Extract the [X, Y] coordinate from the center of the cell holding the provided text.  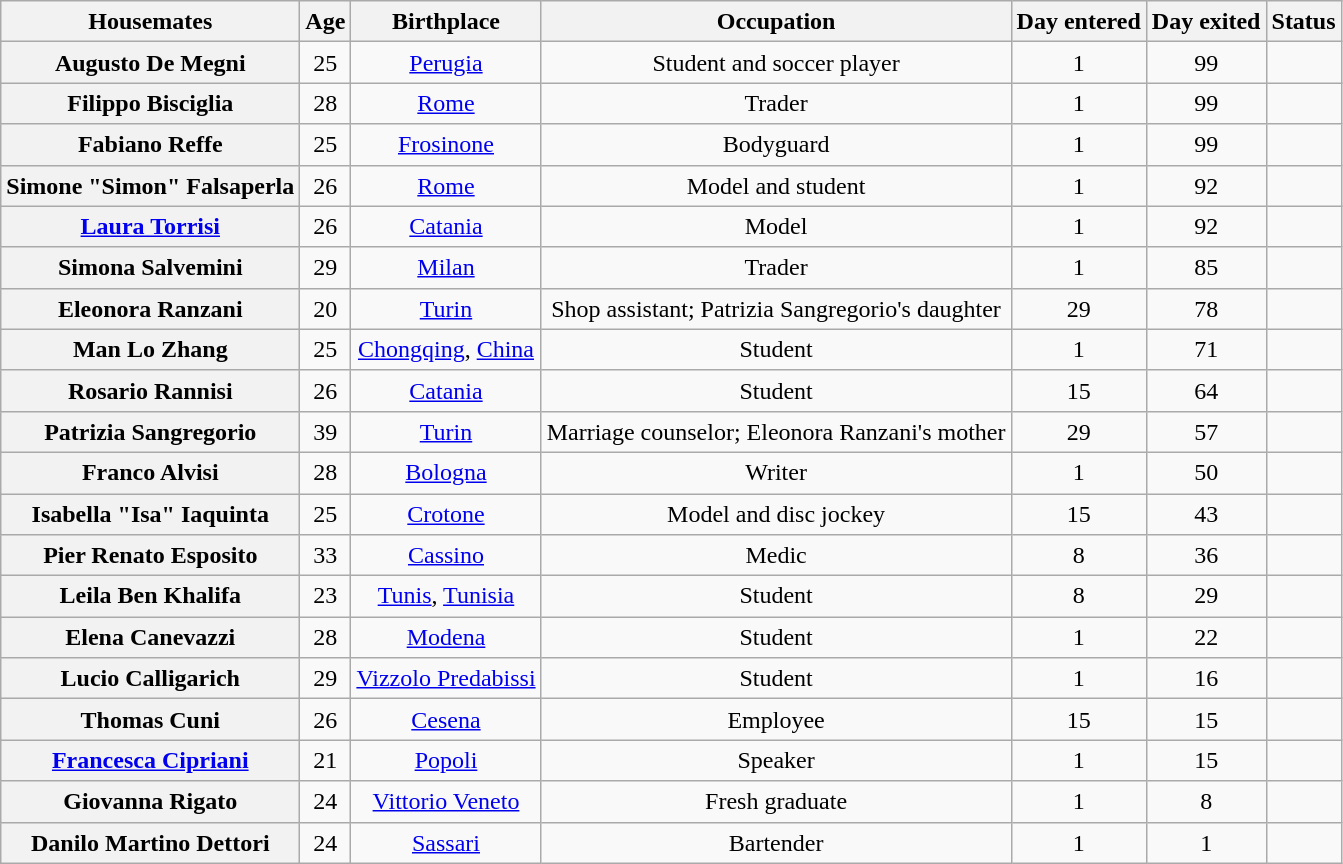
Cesena [446, 720]
Eleonora Ranzani [150, 308]
Writer [776, 472]
Leila Ben Khalifa [150, 596]
Status [1304, 22]
Perugia [446, 62]
Chongqing, China [446, 350]
Sassari [446, 842]
Isabella "Isa" Iaquinta [150, 514]
Franco Alvisi [150, 472]
43 [1206, 514]
Bologna [446, 472]
Francesca Cipriani [150, 760]
Cassino [446, 556]
Model and disc jockey [776, 514]
64 [1206, 390]
Birthplace [446, 22]
Rosario Rannisi [150, 390]
Student and soccer player [776, 62]
16 [1206, 678]
Elena Canevazzi [150, 638]
Day entered [1078, 22]
Vizzolo Predabissi [446, 678]
Lucio Calligarich [150, 678]
Employee [776, 720]
Giovanna Rigato [150, 802]
Fresh graduate [776, 802]
Day exited [1206, 22]
22 [1206, 638]
Medic [776, 556]
Popoli [446, 760]
39 [326, 432]
Danilo Martino Dettori [150, 842]
Model [776, 226]
Housemates [150, 22]
33 [326, 556]
Speaker [776, 760]
Tunis, Tunisia [446, 596]
Milan [446, 268]
Model and student [776, 186]
Simone "Simon" Falsaperla [150, 186]
36 [1206, 556]
23 [326, 596]
Filippo Bisciglia [150, 104]
50 [1206, 472]
Shop assistant; Patrizia Sangregorio's daughter [776, 308]
Pier Renato Esposito [150, 556]
Bodyguard [776, 144]
Frosinone [446, 144]
Age [326, 22]
Occupation [776, 22]
Crotone [446, 514]
Modena [446, 638]
Simona Salvemini [150, 268]
Laura Torrisi [150, 226]
Fabiano Reffe [150, 144]
Augusto De Megni [150, 62]
Thomas Cuni [150, 720]
Man Lo Zhang [150, 350]
71 [1206, 350]
78 [1206, 308]
57 [1206, 432]
Patrizia Sangregorio [150, 432]
21 [326, 760]
Vittorio Veneto [446, 802]
20 [326, 308]
85 [1206, 268]
Bartender [776, 842]
Marriage counselor; Eleonora Ranzani's mother [776, 432]
